Locate the cell with the specified text and output its (x, y) center coordinate. 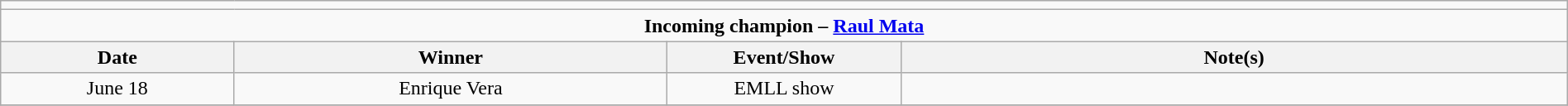
Note(s) (1234, 57)
Winner (451, 57)
June 18 (117, 89)
Event/Show (784, 57)
Incoming champion – Raul Mata (784, 26)
Enrique Vera (451, 89)
EMLL show (784, 89)
Date (117, 57)
